From the cell containing the given text, extract its center point as (X, Y) coordinate. 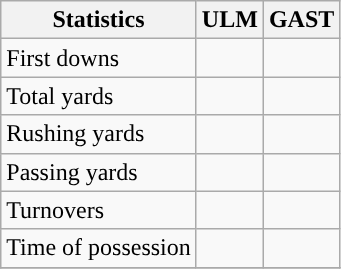
Total yards (99, 96)
ULM (230, 20)
First downs (99, 58)
Turnovers (99, 210)
GAST (301, 20)
Passing yards (99, 172)
Time of possession (99, 248)
Rushing yards (99, 134)
Statistics (99, 20)
